Determine the [X, Y] coordinate at the center of the cell enclosing the given text.  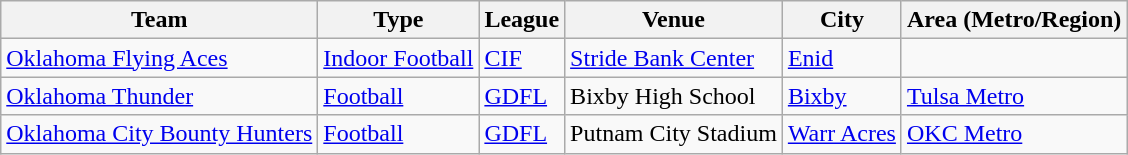
Warr Acres [842, 134]
CIF [522, 58]
Oklahoma Flying Aces [160, 58]
Enid [842, 58]
Tulsa Metro [1014, 96]
Indoor Football [398, 58]
OKC Metro [1014, 134]
Type [398, 20]
Venue [674, 20]
Stride Bank Center [674, 58]
Oklahoma City Bounty Hunters [160, 134]
Putnam City Stadium [674, 134]
Team [160, 20]
City [842, 20]
Oklahoma Thunder [160, 96]
Bixby High School [674, 96]
League [522, 20]
Bixby [842, 96]
Area (Metro/Region) [1014, 20]
